For the text-containing cell, return its midpoint in [X, Y] coordinate format. 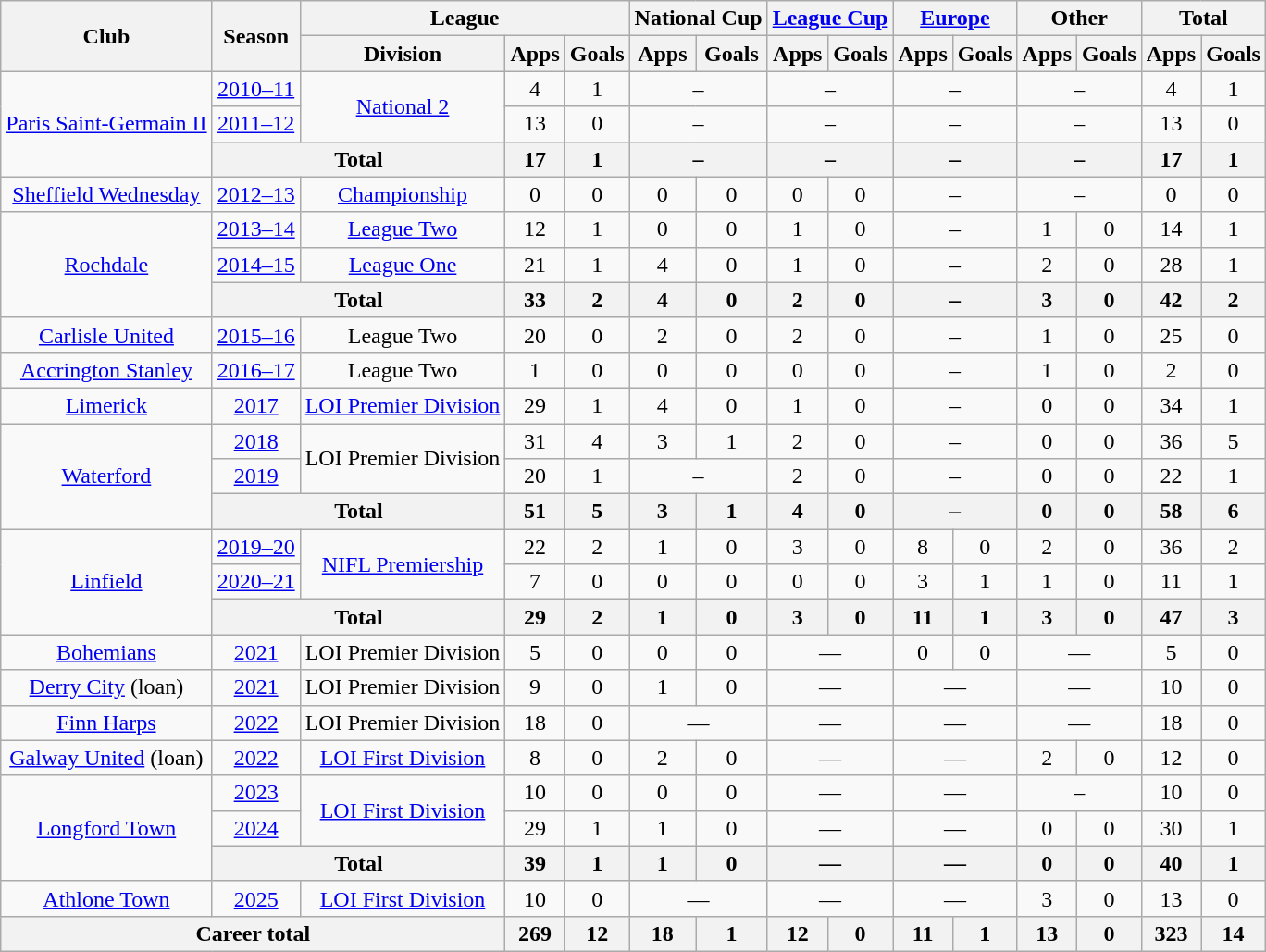
Sheffield Wednesday [106, 194]
Division [403, 54]
Galway United (loan) [106, 758]
2024 [255, 828]
39 [535, 863]
National 2 [403, 106]
34 [1171, 405]
Club [106, 36]
2019–20 [255, 547]
269 [535, 933]
30 [1171, 828]
2020–21 [255, 582]
21 [535, 265]
Linfield [106, 582]
Derry City (loan) [106, 687]
25 [1171, 335]
Limerick [106, 405]
58 [1171, 512]
2010–11 [255, 89]
Accrington Stanley [106, 370]
7 [535, 582]
2016–17 [255, 370]
28 [1171, 265]
40 [1171, 863]
Championship [403, 194]
League One [403, 265]
42 [1171, 300]
2018 [255, 441]
31 [535, 441]
2014–15 [255, 265]
Carlisle United [106, 335]
2017 [255, 405]
47 [1171, 617]
Career total [254, 933]
51 [535, 512]
National Cup [698, 19]
Longford Town [106, 828]
323 [1171, 933]
2012–13 [255, 194]
2011–12 [255, 124]
9 [535, 687]
League [465, 19]
Bohemians [106, 652]
Waterford [106, 476]
Other [1079, 19]
Paris Saint-Germain II [106, 124]
Athlone Town [106, 898]
League Cup [830, 19]
6 [1234, 512]
33 [535, 300]
2019 [255, 476]
2013–14 [255, 229]
Europe [955, 19]
NIFL Premiership [403, 564]
Season [255, 36]
Rochdale [106, 265]
2023 [255, 793]
2025 [255, 898]
Finn Harps [106, 723]
2015–16 [255, 335]
